For the text-containing cell, return its midpoint in (X, Y) coordinate format. 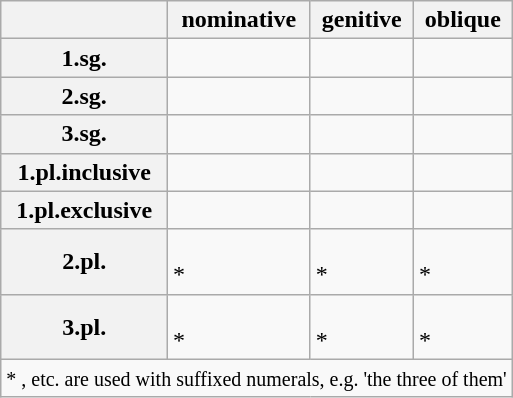
* , etc. are used with suffixed numerals, e.g. 'the three of them' (256, 378)
genitive (362, 20)
nominative (240, 20)
oblique (462, 20)
2.sg. (84, 96)
2.pl. (84, 262)
1.pl.exclusive (84, 210)
3.sg. (84, 134)
3.pl. (84, 326)
1.pl.inclusive (84, 172)
1.sg. (84, 58)
